Search for the cell housing the specified text and yield its [X, Y] center coordinate. 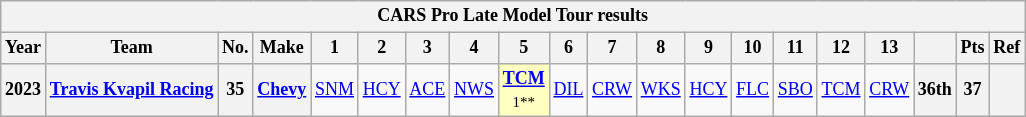
TCM [841, 90]
13 [890, 48]
CARS Pro Late Model Tour results [513, 16]
6 [568, 48]
3 [428, 48]
1 [335, 48]
Ref [1007, 48]
Year [24, 48]
NWS [474, 90]
5 [524, 48]
36th [936, 90]
TCM1** [524, 90]
12 [841, 48]
Travis Kvapil Racing [131, 90]
9 [708, 48]
Make [282, 48]
SNM [335, 90]
Pts [972, 48]
11 [795, 48]
2023 [24, 90]
WKS [660, 90]
Chevy [282, 90]
37 [972, 90]
SBO [795, 90]
FLC [753, 90]
4 [474, 48]
8 [660, 48]
7 [612, 48]
DIL [568, 90]
2 [382, 48]
Team [131, 48]
35 [236, 90]
10 [753, 48]
No. [236, 48]
ACE [428, 90]
